Find where the given text appears and provide that cell's center as [x, y] coordinate. 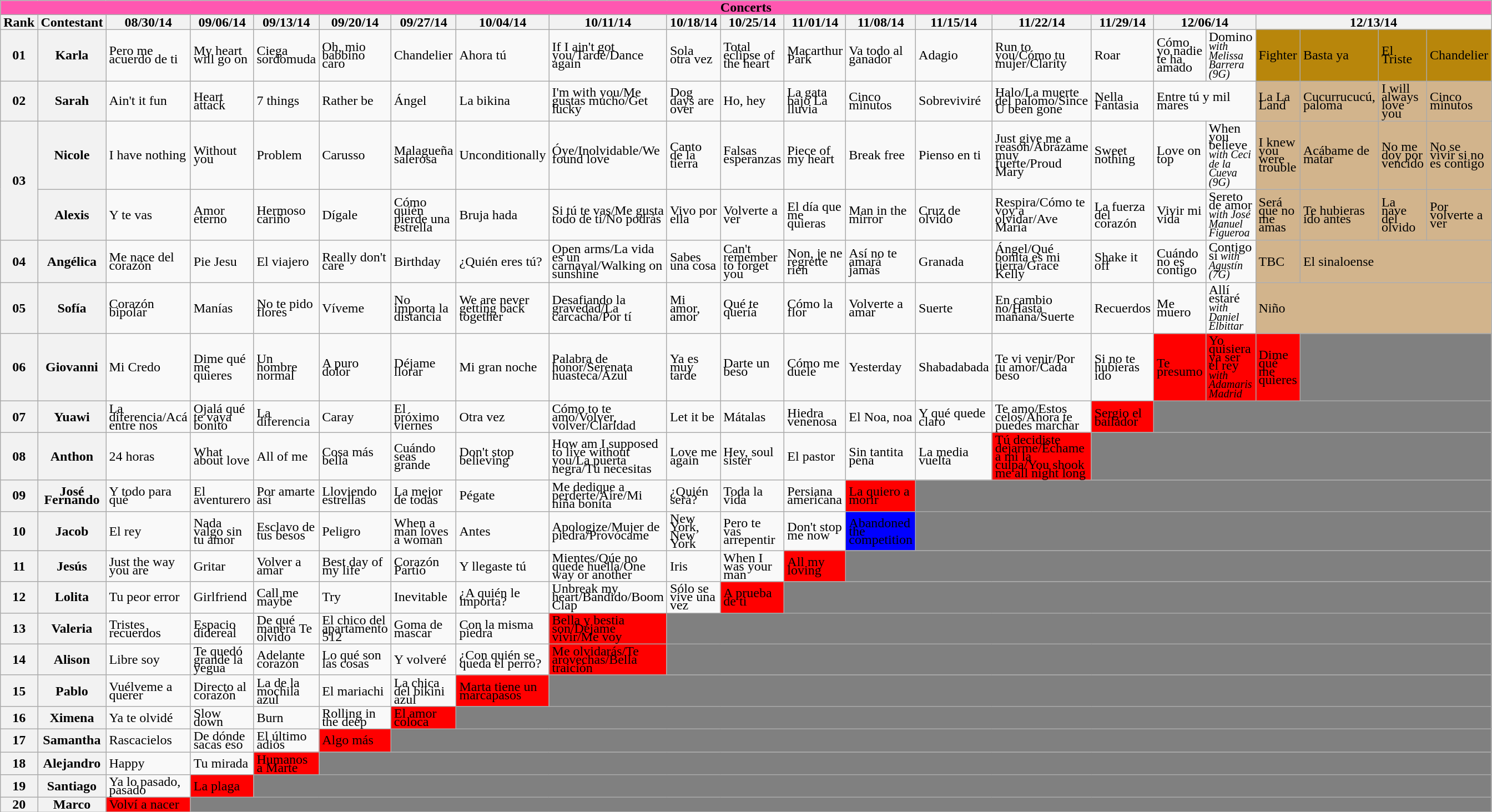
Man in the mirror [881, 215]
Sergio el bailador [1122, 417]
Otra vez [503, 417]
09/20/14 [355, 22]
I knew you were trouble [1278, 155]
Espacio didereal [222, 628]
El día que me quieras [815, 215]
Cucurrucucú, paloma [1339, 101]
Si no te hubieras ido [1122, 367]
Peligro [355, 531]
Granada [954, 261]
En cambio no/Hasta mañana/Suerte [1041, 308]
Va todo al ganador [881, 56]
Jesús [72, 566]
Te amo/Estos celos/Ahora te puedes marchar [1041, 417]
Por amarte así [286, 496]
Humanos a Marte [286, 763]
Sabes una cosa [693, 261]
When I was your man [753, 566]
Piece of my heart [815, 155]
Tristes recuerdos [148, 628]
Adelante corazón [286, 659]
Apologize/Mujer de piedra/Provócame [608, 531]
Marta tiene un marcapasos [503, 690]
Y qué quede claro [954, 417]
7 things [286, 101]
Ahora tú [503, 56]
Love on top [1180, 155]
Recuerdos [1122, 308]
Fighter [1278, 56]
Marco [72, 805]
12/06/14 [1204, 22]
I'm with you/Me gustas mucho/Get lucky [608, 101]
El amor coloca [424, 717]
Inevitable [424, 597]
16 [19, 717]
Volví a nacer [148, 805]
All of me [286, 456]
Si tú te vas/Me gusta todo de ti/No podrás [608, 215]
11 [19, 566]
Antes [503, 531]
09/27/14 [424, 22]
Tu peor error [148, 597]
Open arms/La vida es un carnaval/Walking on sunshine [608, 261]
Y volveré [424, 659]
Desafiando la gravedad/La carcacha/Por tí [608, 308]
Anthon [72, 456]
Allí estaré with Daniel Elbittar [1231, 308]
A puro dolor [355, 367]
Te quedó grande la yegua [222, 659]
Lo qué son las cosas [355, 659]
Angélica [72, 261]
Yesterday [881, 367]
07 [19, 417]
El Triste [1402, 56]
No se vivir si no es contigo [1459, 155]
18 [19, 763]
13 [19, 628]
I have nothing [148, 155]
Ciega sordomuda [286, 56]
Tu mirada [222, 763]
12 [19, 597]
La diferencia [286, 417]
Entre tú y mil mares [1204, 101]
Burn [286, 717]
Can't remember to forget you [753, 261]
10/04/14 [503, 22]
Amor eterno [222, 215]
Será que no me amas [1278, 215]
Y llegaste tú [503, 566]
Let it be [693, 417]
10/25/14 [753, 22]
Abandoned the competition [881, 531]
Sobreviviré [954, 101]
Ya lo pasado, pasado [148, 786]
Cómo quién pierde una estrella [424, 215]
Karla [72, 56]
10/18/14 [693, 22]
When you believe with Ceci de la Cueva (9G) [1231, 155]
La La Land [1278, 101]
Halo/La muerte del palomo/Since U been gone [1041, 101]
Cómo me duele [815, 367]
19 [19, 786]
Concerts [746, 8]
Lloviendo estrellas [355, 496]
11/15/14 [954, 22]
Contestant [72, 22]
La gata bajo La lluvia [815, 101]
If I ain't got you/Tarde/Dance again [608, 56]
Run to you/Cómo tu mujer/Clarity [1041, 56]
Contigo sí with Agustín (7G) [1231, 261]
Carusso [355, 155]
Pero te vas arrepentir [753, 531]
Vuélveme a querer [148, 690]
Ximena [72, 717]
Heart attack [222, 101]
Non, je ne regrette rien [815, 261]
What about love [222, 456]
Y te vas [148, 215]
Nicole [72, 155]
Tú decidiste dejarme/Échame a mi la culpa/You shook me all night long [1041, 456]
Sweet nothing [1122, 155]
Lolita [72, 597]
Te hubieras ido antes [1339, 215]
Me nace del corazón [148, 261]
¿Con quién se queda el perro? [503, 659]
Don't stop believing [503, 456]
Jacob [72, 531]
El último adiós [286, 740]
Iris [693, 566]
El Noa, noa [881, 417]
Sofía [72, 308]
Roar [1122, 56]
Darte un beso [753, 367]
Mientes/Qúe no quede huella/One way or another [608, 566]
Mátalas [753, 417]
Basta ya [1339, 56]
Ángel/Qué bonita es mi tierra/Grace Kelly [1041, 261]
Con la misma piedra [503, 628]
¿Quién será? [693, 496]
Giovanni [72, 367]
No importa la distancia [424, 308]
La media vuelta [954, 456]
Adagio [954, 56]
Cuándo seas grande [424, 456]
Hey, soul sister [753, 456]
Rolling in the deep [355, 717]
Me olvidarás/Te arovechas/Bella traición [608, 659]
01 [19, 56]
Pero me acuerdo de ti [148, 56]
Shabadabada [954, 367]
Really don't care [355, 261]
Ángel [424, 101]
Mi Credo [148, 367]
La diferencia/Acá entre nos [148, 417]
06 [19, 367]
Dígale [355, 215]
Vivir mi vida [1180, 215]
Macarthur Park [815, 56]
Birthday [424, 261]
Así no te amará jamás [881, 261]
Me muero [1180, 308]
Alison [72, 659]
El sinaloense [1395, 261]
Te vi venir/Por tu amor/Cada beso [1041, 367]
Por volverte a ver [1459, 215]
08/30/14 [148, 22]
We are never getting back together [503, 308]
Nada valgo sin tu amor [222, 531]
Problem [286, 155]
Y todo para qué [148, 496]
Gritar [222, 566]
¿A quién le importa? [503, 597]
Malagueña salerosa [424, 155]
Víveme [355, 308]
Falsas esperanzas [753, 155]
Don't stop me now [815, 531]
Just the way you are [148, 566]
Libre soy [148, 659]
Te presumo [1180, 367]
Cómo to te amo/Volver, volver/Claridad [608, 417]
03 [19, 181]
Hermoso cariño [286, 215]
Mi gran noche [503, 367]
Bella y bestia son/Déjame vivir/Me voy [608, 628]
09/13/14 [286, 22]
All my loving [815, 566]
Niño [1373, 308]
Oh, mio babbino caro [355, 56]
Ya te olvidé [148, 717]
11/29/14 [1122, 22]
La mejor de todas [424, 496]
11/08/14 [881, 22]
My heart will go on [222, 56]
Canto de la tierra [693, 155]
Persiana americana [815, 496]
Acábame de matar [1339, 155]
Just give me a reason/Abrázame muy fuerte/Proud Mary [1041, 155]
Corazón Partío [424, 566]
La fuerza del corazón [1122, 215]
When a man loves a woman [424, 531]
Ain't it fun [148, 101]
Cómo la flor [815, 308]
Alexis [72, 215]
Volver a amar [286, 566]
De qué manera Te olvido [286, 628]
Sin tantita pena [881, 456]
Cómo yo nadie te ha amado [1180, 56]
De dónde sacas eso [222, 740]
Slow down [222, 717]
I will always love you [1402, 101]
Volverte a amar [881, 308]
Domino with Melissa Barrera (9G) [1231, 56]
Without you [222, 155]
El viajero [286, 261]
La nave del olvido [1402, 215]
Hiedra venenosa [815, 417]
How am I supposed to live without you/La puerta negra/Tú necesitas [608, 456]
Rank [19, 22]
14 [19, 659]
Caray [355, 417]
Corazón bipolar [148, 308]
17 [19, 740]
Shake it off [1122, 261]
La quiero a morir [881, 496]
Pienso en ti [954, 155]
La chica del bikini azul [424, 690]
Alejandro [72, 763]
Rather be [355, 101]
11/01/14 [815, 22]
Vivo por ella [693, 215]
Qué te quería [753, 308]
El chico del apartamento 512 [355, 628]
Bruja hada [503, 215]
Sólo se vive una vez [693, 597]
Try [355, 597]
15 [19, 690]
Yo quisiera ya ser el rey with Adamaris Madrid [1231, 367]
Santiago [72, 786]
05 [19, 308]
11/22/14 [1041, 22]
Goma de mascar [424, 628]
Love me again [693, 456]
Palabra de honor/Serenata huasteca/Azul [608, 367]
04 [19, 261]
New York, New York [693, 531]
No me doy por vencido [1402, 155]
12/13/14 [1373, 22]
09 [19, 496]
La de la mochila azul [286, 690]
Best day of my life [355, 566]
Óye/Inolvidable/We found love [608, 155]
Yuawi [72, 417]
Algo más [355, 740]
Break free [881, 155]
Volverte a ver [753, 215]
Me dedique a perderte/Aire/Mi niña bonita [608, 496]
El próximo viernes [424, 417]
Cuándo no es contigo [1180, 261]
El rey [148, 531]
Esclavo de tus besos [286, 531]
Valeria [72, 628]
Pégate [503, 496]
La bikina [503, 101]
Suerte [954, 308]
Ya es muy tarde [693, 367]
Pie Jesu [222, 261]
José Fernando [72, 496]
La plaga [222, 786]
Total eclipse of the heart [753, 56]
Sola otra vez [693, 56]
20 [19, 805]
TBC [1278, 261]
Samantha [72, 740]
Déjame llorar [424, 367]
Cosa más bella [355, 456]
Mi amor, amor [693, 308]
Un hombre normal [286, 367]
09/06/14 [222, 22]
No te pido flores [286, 308]
Manías [222, 308]
Respira/Cómo te voy a olvidar/Ave María [1041, 215]
24 horas [148, 456]
02 [19, 101]
Unbreak my heart/Bandido/Boom Clap [608, 597]
Girlfriend [222, 597]
Directo al corazón [222, 690]
Cruz de olvido [954, 215]
A prueba de ti [753, 597]
Ho, hey [753, 101]
10 [19, 531]
El pastor [815, 456]
Happy [148, 763]
Nella Fantasia [1122, 101]
El aventurero [222, 496]
Dog days are over [693, 101]
Ojalá qué te vaya bonito [222, 417]
Rascacielos [148, 740]
Toda la vida [753, 496]
Sereto de amor with José Manuel Figueroa [1231, 215]
Pablo [72, 690]
Call me maybe [286, 597]
El mariachi [355, 690]
10/11/14 [608, 22]
¿Quién eres tú? [503, 261]
Unconditionally [503, 155]
08 [19, 456]
Sarah [72, 101]
